Output the [X, Y] coordinate of the center of the cell containing the given text.  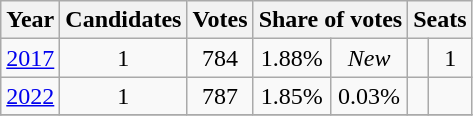
2022 [30, 96]
0.03% [368, 96]
Votes [220, 20]
2017 [30, 58]
Share of votes [330, 20]
Seats [440, 20]
Candidates [124, 20]
Year [30, 20]
1.85% [292, 96]
787 [220, 96]
1.88% [292, 58]
New [368, 58]
784 [220, 58]
